Output the (x, y) coordinate of the center of the cell containing the given text.  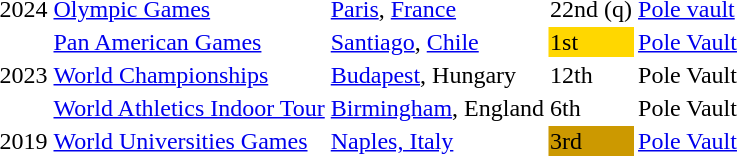
12th (592, 75)
World Championships (189, 75)
Santiago, Chile (437, 42)
Budapest, Hungary (437, 75)
6th (592, 108)
Pan American Games (189, 42)
Birmingham, England (437, 108)
World Athletics Indoor Tour (189, 108)
1st (592, 42)
World Universities Games (189, 141)
Naples, Italy (437, 141)
3rd (592, 141)
